Provide the (x, y) coordinate of the cell's center where the given text is located.  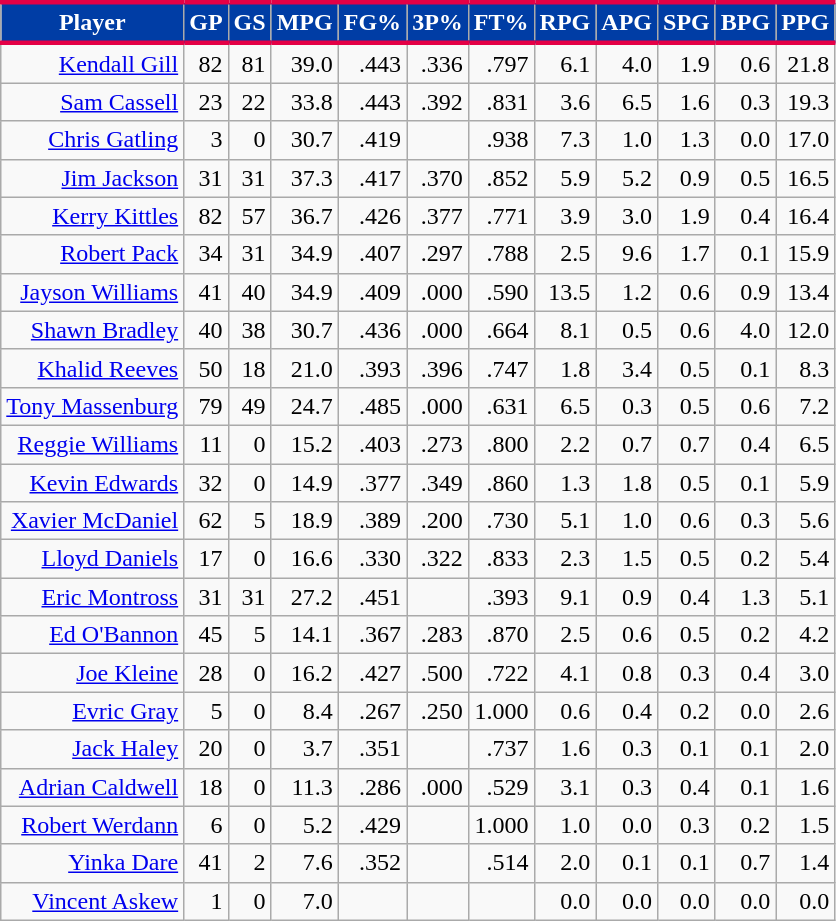
2 (250, 863)
11.3 (304, 787)
3.7 (304, 749)
62 (206, 521)
57 (250, 216)
Shawn Bradley (92, 330)
36.7 (304, 216)
3.9 (565, 216)
.833 (501, 559)
81 (250, 63)
RPG (565, 22)
Joe Kleine (92, 673)
.407 (372, 254)
.436 (372, 330)
7.0 (304, 901)
2.3 (565, 559)
12.0 (806, 330)
.870 (501, 635)
Lloyd Daniels (92, 559)
.429 (372, 825)
Chris Gatling (92, 140)
.485 (372, 406)
7.3 (565, 140)
.396 (438, 368)
8.1 (565, 330)
.200 (438, 521)
21.0 (304, 368)
.250 (438, 711)
Tony Massenburg (92, 406)
.322 (438, 559)
24.7 (304, 406)
4.2 (806, 635)
1 (206, 901)
16.4 (806, 216)
34 (206, 254)
49 (250, 406)
.349 (438, 483)
Jack Haley (92, 749)
11 (206, 444)
21.8 (806, 63)
.788 (501, 254)
.831 (501, 102)
6 (206, 825)
.590 (501, 292)
.283 (438, 635)
7.2 (806, 406)
GS (250, 22)
PPG (806, 22)
6.1 (565, 63)
15.2 (304, 444)
MPG (304, 22)
1.4 (806, 863)
.514 (501, 863)
Kendall Gill (92, 63)
Xavier McDaniel (92, 521)
.500 (438, 673)
5.6 (806, 521)
1.7 (687, 254)
Ed O'Bannon (92, 635)
45 (206, 635)
2.2 (565, 444)
20 (206, 749)
.631 (501, 406)
BPG (745, 22)
0.8 (627, 673)
Robert Werdann (92, 825)
APG (627, 22)
SPG (687, 22)
.392 (438, 102)
Evric Gray (92, 711)
.330 (372, 559)
22 (250, 102)
.771 (501, 216)
Robert Pack (92, 254)
.730 (501, 521)
.747 (501, 368)
37.3 (304, 178)
.351 (372, 749)
32 (206, 483)
Adrian Caldwell (92, 787)
8.3 (806, 368)
.273 (438, 444)
17 (206, 559)
1.2 (627, 292)
3.6 (565, 102)
Sam Cassell (92, 102)
.267 (372, 711)
.451 (372, 597)
3P% (438, 22)
79 (206, 406)
5.4 (806, 559)
GP (206, 22)
19.3 (806, 102)
15.9 (806, 254)
FG% (372, 22)
38 (250, 330)
9.1 (565, 597)
3.4 (627, 368)
28 (206, 673)
.370 (438, 178)
.800 (501, 444)
Reggie Williams (92, 444)
.352 (372, 863)
FT% (501, 22)
Jim Jackson (92, 178)
.529 (501, 787)
.938 (501, 140)
.336 (438, 63)
2.6 (806, 711)
.852 (501, 178)
.860 (501, 483)
.797 (501, 63)
50 (206, 368)
.737 (501, 749)
Vincent Askew (92, 901)
3 (206, 140)
Kerry Kittles (92, 216)
.664 (501, 330)
9.6 (627, 254)
.297 (438, 254)
.409 (372, 292)
17.0 (806, 140)
.389 (372, 521)
Khalid Reeves (92, 368)
4.1 (565, 673)
Yinka Dare (92, 863)
16.6 (304, 559)
33.8 (304, 102)
39.0 (304, 63)
Kevin Edwards (92, 483)
27.2 (304, 597)
14.1 (304, 635)
Jayson Williams (92, 292)
13.5 (565, 292)
Player (92, 22)
.417 (372, 178)
16.2 (304, 673)
Eric Montross (92, 597)
.427 (372, 673)
.367 (372, 635)
16.5 (806, 178)
.426 (372, 216)
7.6 (304, 863)
18.9 (304, 521)
3.1 (565, 787)
.286 (372, 787)
.403 (372, 444)
23 (206, 102)
.419 (372, 140)
14.9 (304, 483)
8.4 (304, 711)
13.4 (806, 292)
.722 (501, 673)
